Find where the given text appears and provide that cell's center as (x, y) coordinate. 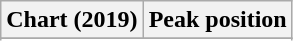
Chart (2019) (72, 20)
Peak position (218, 20)
